From the cell containing the given text, extract its center point as [x, y] coordinate. 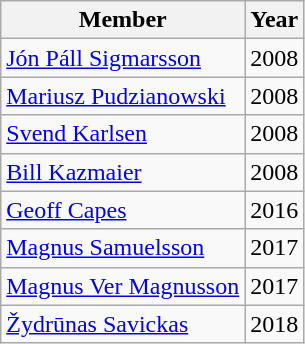
Bill Kazmaier [123, 172]
Mariusz Pudzianowski [123, 96]
Magnus Ver Magnusson [123, 286]
Year [274, 20]
Žydrūnas Savickas [123, 324]
Geoff Capes [123, 210]
Magnus Samuelsson [123, 248]
2016 [274, 210]
2018 [274, 324]
Member [123, 20]
Svend Karlsen [123, 134]
Jón Páll Sigmarsson [123, 58]
